Find where the given text appears and provide that cell's center as [x, y] coordinate. 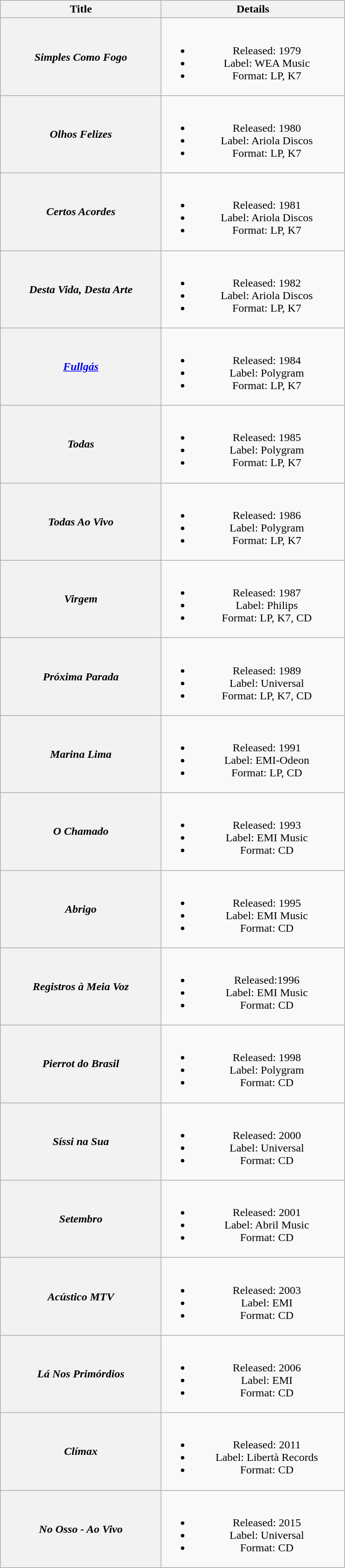
Síssi na Sua [81, 1142]
Setembro [81, 1219]
Released: 1982Label: Ariola DiscosFormat: LP, K7 [253, 289]
Próxima Parada [81, 676]
Released: 2000Label: UniversalFormat: CD [253, 1142]
Released: 1984Label: PolygramFormat: LP, K7 [253, 366]
Released:1996Label: EMI MusicFormat: CD [253, 987]
O Chamado [81, 831]
Released: 1993Label: EMI MusicFormat: CD [253, 831]
Released: 1989Label: UniversalFormat: LP, K7, CD [253, 676]
Released: 1987Label: PhilipsFormat: LP, K7, CD [253, 599]
Released: 1998Label: PolygramFormat: CD [253, 1064]
Details [253, 9]
Released: 1986Label: PolygramFormat: LP, K7 [253, 521]
Released: 1995Label: EMI MusicFormat: CD [253, 909]
Marina Lima [81, 754]
Registros à Meia Voz [81, 987]
Acústico MTV [81, 1297]
Released: 2006Label: EMIFormat: CD [253, 1374]
Virgem [81, 599]
Released: 1981Label: Ariola DiscosFormat: LP, K7 [253, 211]
Certos Acordes [81, 211]
Desta Vida, Desta Arte [81, 289]
Released: 2015Label: UniversalFormat: CD [253, 1529]
Todas [81, 444]
Released: 1979Label: WEA MusicFormat: LP, K7 [253, 57]
Olhos Felizes [81, 134]
Lá Nos Primórdios [81, 1374]
Fullgás [81, 366]
Released: 2001Label: Abril MusicFormat: CD [253, 1219]
No Osso - Ao Vivo [81, 1529]
Released: 2003Label: EMIFormat: CD [253, 1297]
Released: 1991Label: EMI-OdeonFormat: LP, CD [253, 754]
Released: 2011Label: Libertà RecordsFormat: CD [253, 1452]
Released: 1980Label: Ariola DiscosFormat: LP, K7 [253, 134]
Todas Ao Vivo [81, 521]
Title [81, 9]
Clímax [81, 1452]
Abrigo [81, 909]
Released: 1985Label: PolygramFormat: LP, K7 [253, 444]
Simples Como Fogo [81, 57]
Pierrot do Brasil [81, 1064]
